Search for the cell housing the specified text and yield its [X, Y] center coordinate. 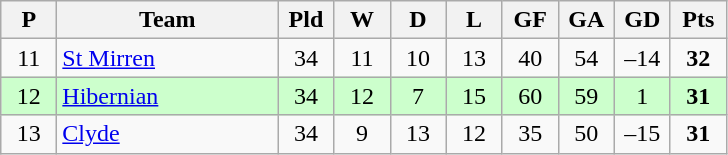
1 [642, 96]
Hibernian [168, 96]
Clyde [168, 134]
–14 [642, 58]
P [29, 20]
GD [642, 20]
35 [530, 134]
32 [698, 58]
L [474, 20]
W [362, 20]
GF [530, 20]
Pts [698, 20]
St Mirren [168, 58]
9 [362, 134]
–15 [642, 134]
15 [474, 96]
40 [530, 58]
50 [586, 134]
10 [418, 58]
54 [586, 58]
D [418, 20]
7 [418, 96]
Pld [306, 20]
59 [586, 96]
60 [530, 96]
GA [586, 20]
Team [168, 20]
